Return the [x, y] coordinate for the center point of the cell that contains the specified text.  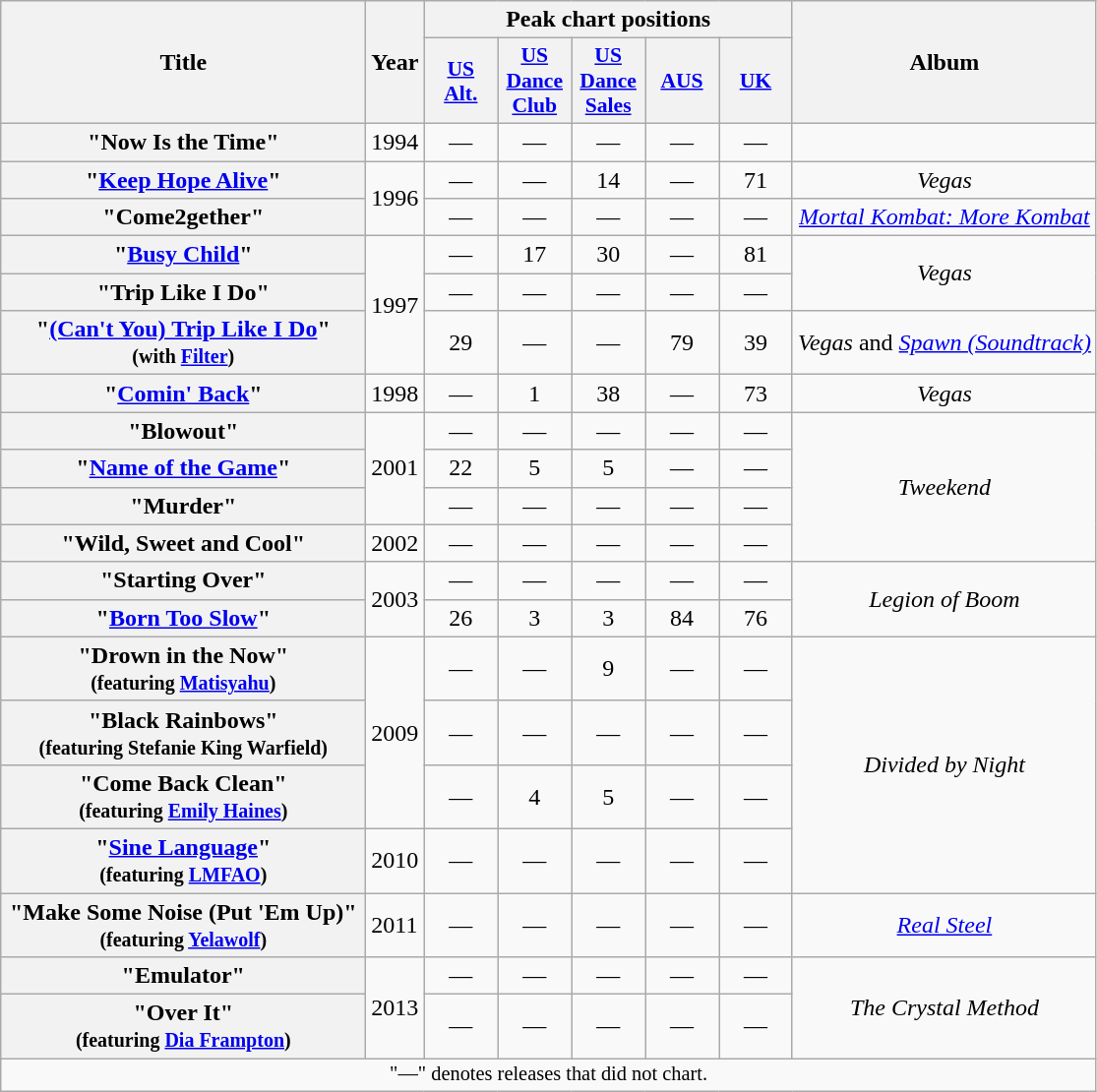
"Make Some Noise (Put 'Em Up)" (featuring Yelawolf) [183, 925]
2013 [396, 1007]
1 [535, 394]
14 [608, 180]
76 [756, 618]
"Wild, Sweet and Cool" [183, 543]
17 [535, 255]
"Sine Language" (featuring LMFAO) [183, 860]
9 [608, 669]
Title [183, 63]
"Come2gether" [183, 217]
"(Can't You) Trip Like I Do" (with Filter) [183, 342]
84 [683, 618]
"Blowout" [183, 431]
Album [945, 63]
Mortal Kombat: More Kombat [945, 217]
81 [756, 255]
"Come Back Clean" (featuring Emily Haines) [183, 797]
US Dance Club [535, 81]
2009 [396, 732]
Divided by Night [945, 764]
2003 [396, 599]
2010 [396, 860]
"Drown in the Now" (featuring Matisyahu) [183, 669]
79 [683, 342]
"Over It" (featuring Dia Frampton) [183, 1027]
"Keep Hope Alive" [183, 180]
2011 [396, 925]
Legion of Boom [945, 599]
39 [756, 342]
UK [756, 81]
"Busy Child" [183, 255]
US Alt. [460, 81]
"Trip Like I Do" [183, 292]
29 [460, 342]
"Starting Over" [183, 580]
US Dance Sales [608, 81]
71 [756, 180]
2002 [396, 543]
"Name of the Game" [183, 468]
"—" denotes releases that did not chart. [549, 1075]
"Now Is the Time" [183, 142]
"Born Too Slow" [183, 618]
1994 [396, 142]
1996 [396, 199]
4 [535, 797]
"Murder" [183, 506]
Tweekend [945, 487]
AUS [683, 81]
"Emulator" [183, 976]
1997 [396, 305]
73 [756, 394]
Real Steel [945, 925]
26 [460, 618]
22 [460, 468]
Vegas and Spawn (Soundtrack) [945, 342]
1998 [396, 394]
Year [396, 63]
"Comin' Back" [183, 394]
2001 [396, 468]
38 [608, 394]
Peak chart positions [608, 20]
30 [608, 255]
"Black Rainbows" (featuring Stefanie King Warfield) [183, 732]
The Crystal Method [945, 1007]
